Scan for the cell matching the given text and deliver its [X, Y] coordinate at center. 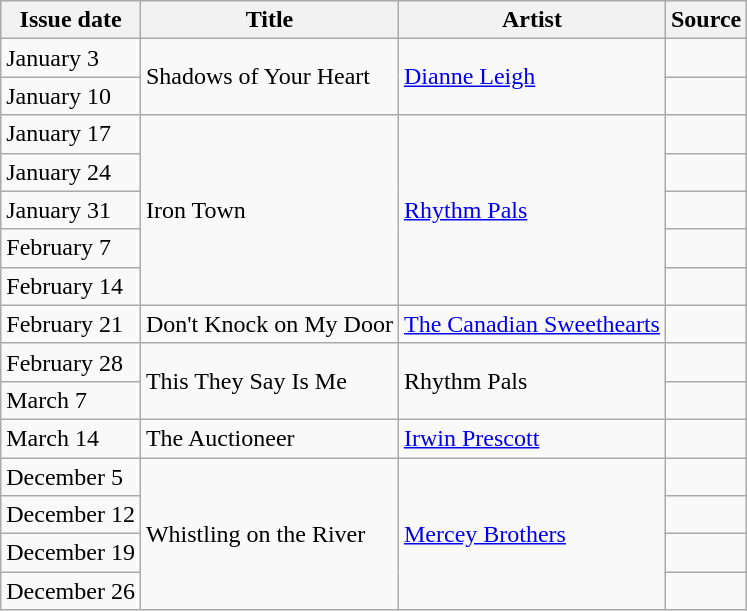
January 31 [71, 210]
January 3 [71, 58]
Whistling on the River [269, 534]
Title [269, 20]
Irwin Prescott [532, 438]
December 12 [71, 515]
The Canadian Sweethearts [532, 324]
Don't Knock on My Door [269, 324]
February 21 [71, 324]
The Auctioneer [269, 438]
Artist [532, 20]
February 14 [71, 286]
Shadows of Your Heart [269, 77]
December 5 [71, 477]
Iron Town [269, 210]
December 26 [71, 591]
February 28 [71, 362]
Source [706, 20]
February 7 [71, 248]
Mercey Brothers [532, 534]
March 7 [71, 400]
This They Say Is Me [269, 381]
January 24 [71, 172]
Dianne Leigh [532, 77]
January 17 [71, 134]
January 10 [71, 96]
March 14 [71, 438]
December 19 [71, 553]
Issue date [71, 20]
